Provide the [x, y] coordinate of the cell's center where the given text is located.  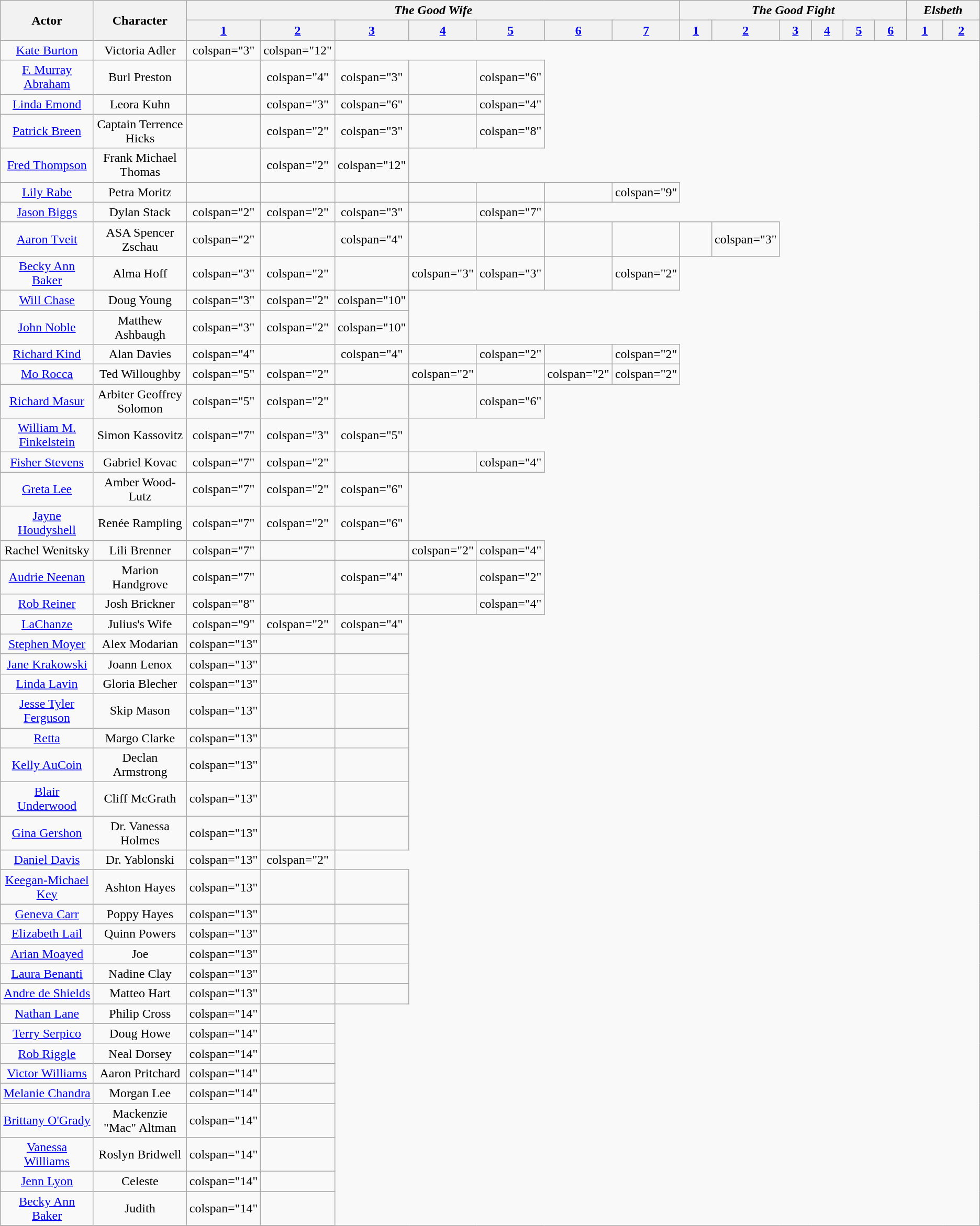
Neal Dorsey [140, 1053]
Declan Armstrong [140, 765]
Jason Biggs [47, 212]
Richard Masur [47, 401]
Aaron Pritchard [140, 1073]
Jane Krakowski [47, 664]
Doug Young [140, 300]
John Noble [47, 327]
Elizabeth Lail [47, 934]
Cliff McGrath [140, 799]
Character [140, 20]
Joann Lenox [140, 664]
Geneva Carr [47, 914]
Ashton Hayes [140, 887]
Frank Michael Thomas [140, 165]
Kelly AuCoin [47, 765]
Kate Burton [47, 50]
Gabriel Kovac [140, 462]
Doug Howe [140, 1033]
Mackenzie "Mac" Altman [140, 1120]
Petra Moritz [140, 192]
7 [646, 30]
Burl Preston [140, 77]
Will Chase [47, 300]
Melanie Chandra [47, 1093]
Alan Davies [140, 354]
Greta Lee [47, 489]
Dr. Yablonski [140, 860]
Amber Wood-Lutz [140, 489]
Lili Brenner [140, 550]
Aaron Tveit [47, 239]
Nadine Clay [140, 974]
The Good Wife [433, 10]
Vanessa Williams [47, 1155]
Matthew Ashbaugh [140, 327]
Alma Hoff [140, 273]
Blair Underwood [47, 799]
Daniel Davis [47, 860]
Jenn Lyon [47, 1182]
Lily Rabe [47, 192]
ASA Spencer Zschau [140, 239]
Jesse Tyler Ferguson [47, 711]
F. Murray Abraham [47, 77]
Laura Benanti [47, 974]
Margo Clarke [140, 738]
Keegan-Michael Key [47, 887]
Poppy Hayes [140, 914]
Elsbeth [943, 10]
Nathan Lane [47, 1013]
Fisher Stevens [47, 462]
Mo Rocca [47, 374]
LaChanze [47, 624]
Judith [140, 1208]
Alex Modarian [140, 644]
Patrick Breen [47, 131]
The Good Fight [794, 10]
Linda Emond [47, 104]
Simon Kassovitz [140, 436]
Marion Handgrove [140, 577]
Retta [47, 738]
Josh Brickner [140, 604]
Philip Cross [140, 1013]
Celeste [140, 1182]
Richard Kind [47, 354]
Fred Thompson [47, 165]
Stephen Moyer [47, 644]
William M. Finkelstein [47, 436]
Morgan Lee [140, 1093]
Leora Kuhn [140, 104]
Captain Terrence Hicks [140, 131]
Julius's Wife [140, 624]
Renée Rampling [140, 523]
Arbiter Geoffrey Solomon [140, 401]
Terry Serpico [47, 1033]
Audrie Neenan [47, 577]
Quinn Powers [140, 934]
Actor [47, 20]
Roslyn Bridwell [140, 1155]
Linda Lavin [47, 684]
Joe [140, 954]
Victoria Adler [140, 50]
Dr. Vanessa Holmes [140, 833]
Gloria Blecher [140, 684]
Matteo Hart [140, 994]
Andre de Shields [47, 994]
Rob Riggle [47, 1053]
Rachel Wenitsky [47, 550]
Victor Williams [47, 1073]
Jayne Houdyshell [47, 523]
Rob Reiner [47, 604]
Brittany O'Grady [47, 1120]
Skip Mason [140, 711]
Ted Willoughby [140, 374]
Gina Gershon [47, 833]
Arian Moayed [47, 954]
Dylan Stack [140, 212]
